Identify which cell holds the provided text, then report its (X, Y) central coordinate. 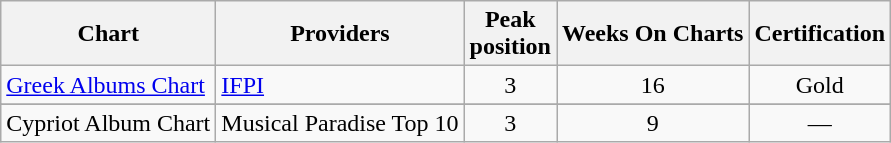
Providers (340, 34)
IFPI (340, 85)
Chart (108, 34)
Weeks On Charts (652, 34)
Musical Paradise Top 10 (340, 123)
Peakposition (510, 34)
Greek Albums Chart (108, 85)
9 (652, 123)
Cypriot Album Chart (108, 123)
Gold (820, 85)
— (820, 123)
16 (652, 85)
Certification (820, 34)
